Locate the cell with the specified text and output its [x, y] center coordinate. 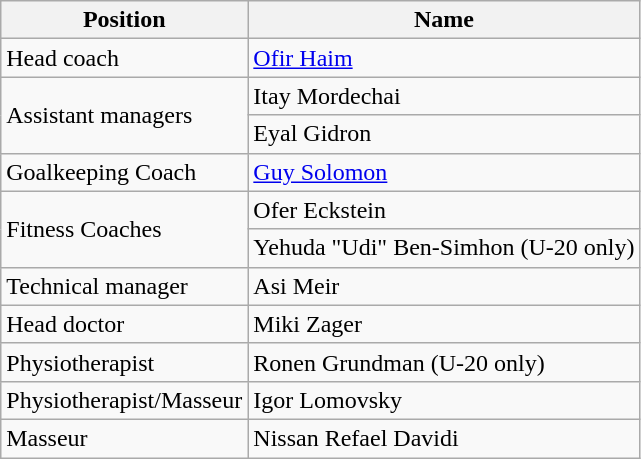
Assistant managers [124, 115]
Yehuda "Udi" Ben-Simhon (U-20 only) [444, 248]
Physiotherapist [124, 362]
Physiotherapist/Masseur [124, 400]
Igor Lomovsky [444, 400]
Masseur [124, 438]
Position [124, 20]
Head doctor [124, 324]
Nissan Refael Davidi [444, 438]
Goalkeeping Coach [124, 172]
Ronen Grundman (U-20 only) [444, 362]
Ofer Eckstein [444, 210]
Name [444, 20]
Asi Meir [444, 286]
Ofir Haim [444, 58]
Head coach [124, 58]
Fitness Coaches [124, 229]
Miki Zager [444, 324]
Itay Mordechai [444, 96]
Eyal Gidron [444, 134]
Guy Solomon [444, 172]
Technical manager [124, 286]
